Search for the cell housing the specified text and yield its (x, y) center coordinate. 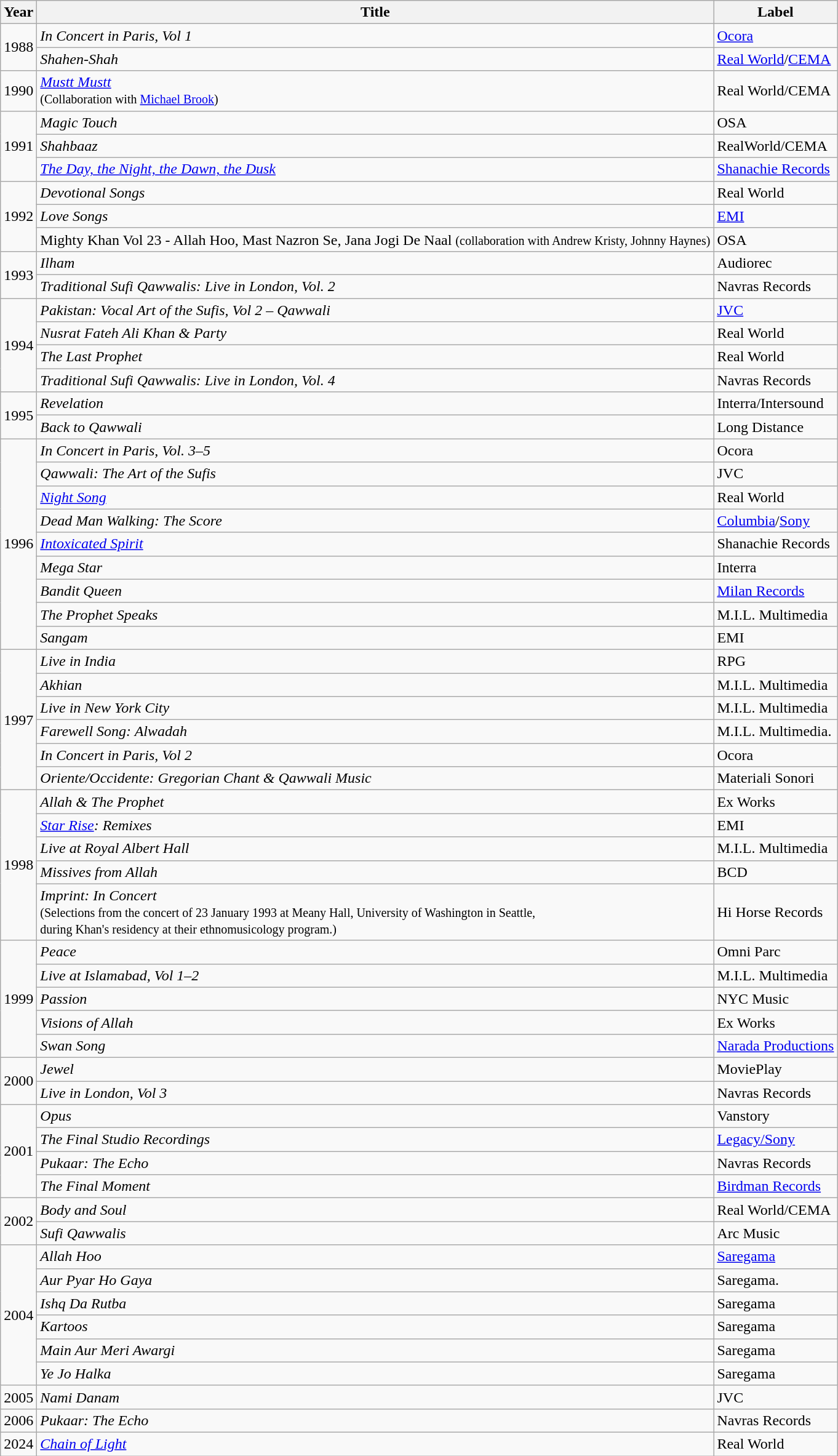
Mustt Mustt(Collaboration with Michael Brook) (375, 91)
2004 (18, 1315)
Bandit Queen (375, 591)
The Final Studio Recordings (375, 1140)
Live in New York City (375, 708)
Traditional Sufi Qawwalis: Live in London, Vol. 2 (375, 286)
M.I.L. Multimedia. (775, 732)
1996 (18, 544)
Materiali Sonori (775, 778)
In Concert in Paris, Vol 2 (375, 755)
1988 (18, 47)
In Concert in Paris, Vol. 3–5 (375, 450)
Kartoos (375, 1327)
Live in London, Vol 3 (375, 1092)
2005 (18, 1397)
Allah Hoo (375, 1257)
Visions of Allah (375, 1022)
Qawwali: The Art of the Sufis (375, 474)
Year (18, 12)
Audiorec (775, 263)
Ye Jo Halka (375, 1374)
Legacy/Sony (775, 1140)
2000 (18, 1081)
Narada Productions (775, 1046)
RPG (775, 661)
Arc Music (775, 1233)
1990 (18, 91)
Missives from Allah (375, 872)
1999 (18, 999)
Revelation (375, 404)
2001 (18, 1151)
Birdman Records (775, 1186)
Live at Islamabad, Vol 1–2 (375, 975)
Peace (375, 952)
1994 (18, 345)
Love Songs (375, 216)
Milan Records (775, 591)
Aur Pyar Ho Gaya (375, 1280)
In Concert in Paris, Vol 1 (375, 36)
Dead Man Walking: The Score (375, 521)
Shahbaaz (375, 146)
Star Rise: Remixes (375, 825)
Opus (375, 1116)
Sufi Qawwalis (375, 1233)
Long Distance (775, 427)
Live at Royal Albert Hall (375, 849)
Akhian (375, 685)
Nusrat Fateh Ali Khan & Party (375, 334)
Farewell Song: Alwadah (375, 732)
Intoxicated Spirit (375, 544)
Label (775, 12)
Chain of Light (375, 1444)
Body and Soul (375, 1210)
Columbia/Sony (775, 521)
Hi Horse Records (775, 912)
1998 (18, 865)
Devotional Songs (375, 193)
Interra (775, 567)
Ilham (375, 263)
NYC Music (775, 999)
Magic Touch (375, 122)
Pakistan: Vocal Art of the Sufis, Vol 2 – Qawwali (375, 310)
Ishq Da Rutba (375, 1303)
1995 (18, 415)
Allah & The Prophet (375, 802)
2024 (18, 1444)
Night Song (375, 497)
MoviePlay (775, 1069)
The Prophet Speaks (375, 614)
Mighty Khan Vol 23 - Allah Hoo, Mast Nazron Se, Jana Jogi De Naal (collaboration with Andrew Kristy, Johnny Haynes) (375, 239)
Nami Danam (375, 1397)
Title (375, 12)
1997 (18, 719)
Swan Song (375, 1046)
The Last Prophet (375, 357)
Traditional Sufi Qawwalis: Live in London, Vol. 4 (375, 380)
Back to Qawwali (375, 427)
The Final Moment (375, 1186)
Interra/Intersound (775, 404)
1992 (18, 216)
Sangam (375, 638)
Saregama. (775, 1280)
Passion (375, 999)
Oriente/Occidente: Gregorian Chant & Qawwali Music (375, 778)
Jewel (375, 1069)
Main Aur Meri Awargi (375, 1350)
Live in India (375, 661)
The Day, the Night, the Dawn, the Dusk (375, 169)
Vanstory (775, 1116)
RealWorld/CEMA (775, 146)
1991 (18, 146)
2002 (18, 1222)
BCD (775, 872)
1993 (18, 274)
Omni Parc (775, 952)
Shahen-Shah (375, 59)
2006 (18, 1420)
Mega Star (375, 567)
